Find where the given text appears and provide that cell's center as (x, y) coordinate. 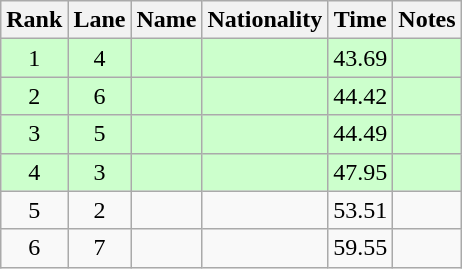
7 (100, 248)
Nationality (265, 20)
Rank (34, 20)
47.95 (360, 172)
Time (360, 20)
Notes (427, 20)
53.51 (360, 210)
Lane (100, 20)
Name (166, 20)
59.55 (360, 248)
1 (34, 58)
43.69 (360, 58)
44.42 (360, 96)
44.49 (360, 134)
